Pinpoint the cell where the given text exists, returning its (x, y) midpoint coordinate. 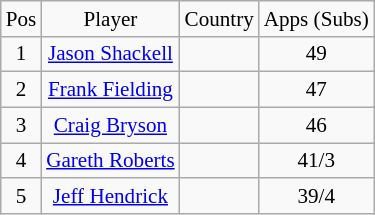
Apps (Subs) (316, 18)
Player (110, 18)
Jeff Hendrick (110, 196)
Craig Bryson (110, 124)
46 (316, 124)
1 (21, 54)
5 (21, 196)
47 (316, 90)
3 (21, 124)
Frank Fielding (110, 90)
39/4 (316, 196)
41/3 (316, 160)
2 (21, 90)
4 (21, 160)
Jason Shackell (110, 54)
49 (316, 54)
Pos (21, 18)
Gareth Roberts (110, 160)
Country (220, 18)
